Find where the given text appears and provide that cell's center as (X, Y) coordinate. 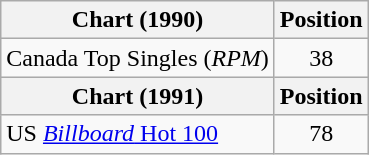
78 (321, 134)
38 (321, 58)
Chart (1991) (138, 96)
Chart (1990) (138, 20)
Canada Top Singles (RPM) (138, 58)
US Billboard Hot 100 (138, 134)
